Return [X, Y] of the center of cell containing provided text 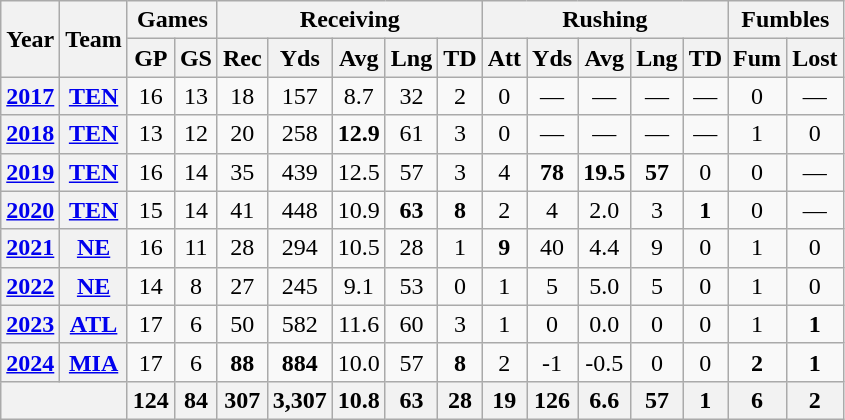
11.6 [358, 324]
157 [300, 96]
439 [300, 172]
Lost [815, 58]
Rushing [604, 20]
11 [196, 248]
Fumbles [786, 20]
20 [242, 134]
4.4 [604, 248]
88 [242, 362]
Receiving [350, 20]
Games [172, 20]
294 [300, 248]
582 [300, 324]
10.5 [358, 248]
10.9 [358, 210]
12.9 [358, 134]
MIA [94, 362]
53 [411, 286]
GS [196, 58]
10.0 [358, 362]
61 [411, 134]
19 [504, 400]
GP [150, 58]
32 [411, 96]
2019 [30, 172]
-0.5 [604, 362]
84 [196, 400]
0.0 [604, 324]
Fum [758, 58]
60 [411, 324]
15 [150, 210]
126 [552, 400]
124 [150, 400]
Att [504, 58]
2024 [30, 362]
50 [242, 324]
41 [242, 210]
19.5 [604, 172]
448 [300, 210]
2020 [30, 210]
2022 [30, 286]
258 [300, 134]
Rec [242, 58]
6.6 [604, 400]
2017 [30, 96]
Year [30, 39]
5.0 [604, 286]
ATL [94, 324]
2023 [30, 324]
2018 [30, 134]
9.1 [358, 286]
245 [300, 286]
-1 [552, 362]
78 [552, 172]
12.5 [358, 172]
35 [242, 172]
10.8 [358, 400]
2.0 [604, 210]
40 [552, 248]
3,307 [300, 400]
307 [242, 400]
2021 [30, 248]
8.7 [358, 96]
884 [300, 362]
12 [196, 134]
18 [242, 96]
Team [94, 39]
27 [242, 286]
